Search for the cell housing the specified text and yield its (x, y) center coordinate. 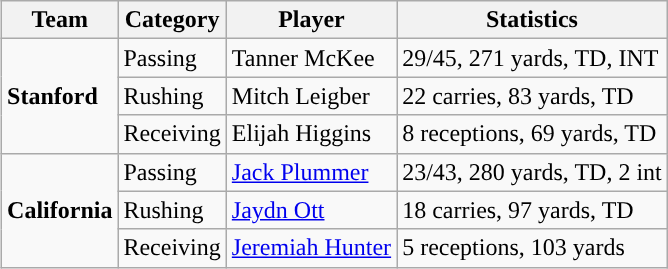
Team (60, 20)
Tanner McKee (311, 58)
18 carries, 97 yards, TD (532, 210)
5 receptions, 103 yards (532, 248)
Mitch Leigber (311, 96)
Player (311, 20)
Category (172, 20)
22 carries, 83 yards, TD (532, 96)
Jaydn Ott (311, 210)
Jack Plummer (311, 172)
Jeremiah Hunter (311, 248)
8 receptions, 69 yards, TD (532, 134)
Stanford (60, 96)
Statistics (532, 20)
29/45, 271 yards, TD, INT (532, 58)
23/43, 280 yards, TD, 2 int (532, 172)
Elijah Higgins (311, 134)
California (60, 210)
